From the cell containing the given text, extract its center point as (X, Y) coordinate. 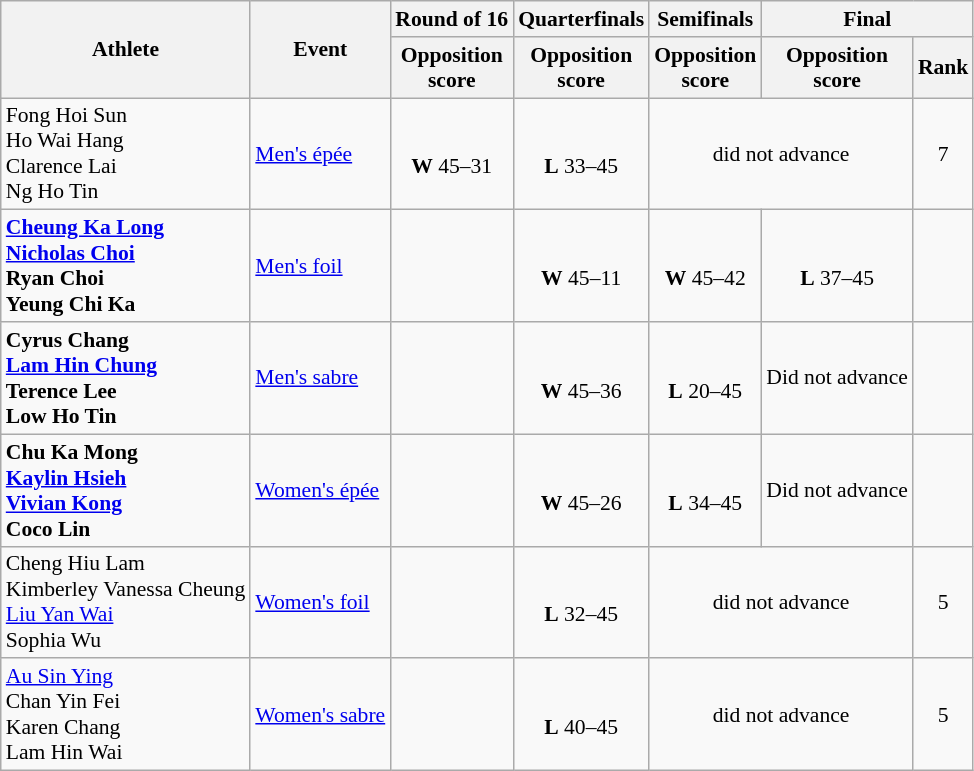
Chu Ka MongKaylin HsiehVivian KongCoco Lin (126, 490)
Event (320, 50)
Semifinals (705, 19)
L 32–45 (581, 602)
Cyrus ChangLam Hin ChungTerence LeeLow Ho Tin (126, 378)
Men's foil (320, 266)
Cheng Hiu LamKimberley Vanessa CheungLiu Yan WaiSophia Wu (126, 602)
L 40–45 (581, 715)
Rank (944, 68)
W 45–42 (705, 266)
W 45–31 (452, 154)
Fong Hoi SunHo Wai HangClarence LaiNg Ho Tin (126, 154)
Cheung Ka LongNicholas ChoiRyan ChoiYeung Chi Ka (126, 266)
Women's foil (320, 602)
L 33–45 (581, 154)
L 34–45 (705, 490)
Women's sabre (320, 715)
W 45–26 (581, 490)
L 37–45 (837, 266)
Quarterfinals (581, 19)
L 20–45 (705, 378)
Women's épée (320, 490)
W 45–11 (581, 266)
Men's épée (320, 154)
Au Sin YingChan Yin FeiKaren ChangLam Hin Wai (126, 715)
W 45–36 (581, 378)
Men's sabre (320, 378)
Athlete (126, 50)
Round of 16 (452, 19)
Final (867, 19)
7 (944, 154)
